Provide the (X, Y) coordinate of the cell's center where the given text is located.  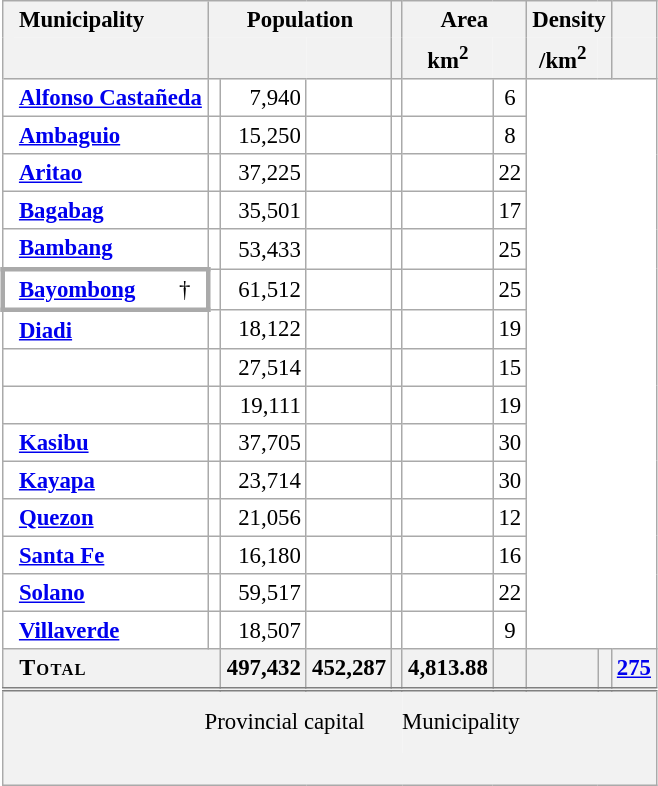
18,507 (264, 630)
Total (117, 669)
17 (510, 211)
21,056 (264, 518)
Kasibu (111, 442)
4,813.88 (448, 669)
Ambaguio (111, 136)
Diadi (111, 328)
Bambang (111, 248)
35,501 (264, 211)
452,287 (348, 669)
Quezon (111, 518)
† (188, 288)
7,940 (264, 98)
53,433 (264, 248)
59,517 (264, 593)
19,111 (264, 405)
km2 (448, 58)
Bagabag (111, 211)
Provincial capital (284, 720)
Villaverde (111, 630)
275 (634, 669)
Alfonso Castañeda (111, 98)
37,705 (264, 442)
8 (510, 136)
Solano (111, 593)
497,432 (264, 669)
Santa Fe (111, 555)
Aritao (111, 173)
12 (510, 518)
18,122 (264, 328)
15,250 (264, 136)
16 (510, 555)
16,180 (264, 555)
61,512 (264, 288)
9 (510, 630)
Area (464, 20)
Bayombong (90, 288)
15 (510, 367)
/km2 (562, 58)
27,514 (264, 367)
Density (570, 20)
Kayapa (111, 480)
37,225 (264, 173)
Population (300, 20)
6 (510, 98)
23,714 (264, 480)
